Return (X, Y) of the center of cell containing provided text 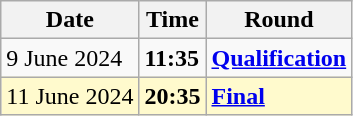
Qualification (279, 58)
Time (172, 20)
Date (70, 20)
11 June 2024 (70, 96)
Final (279, 96)
11:35 (172, 58)
9 June 2024 (70, 58)
20:35 (172, 96)
Round (279, 20)
